Capture the cell that displays the provided text and extract its [x, y] central coordinate. 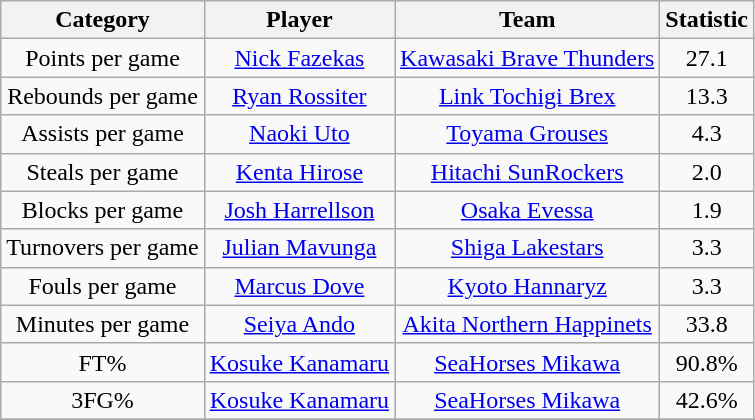
90.8% [707, 362]
Osaka Evessa [528, 210]
Link Tochigi Brex [528, 96]
27.1 [707, 58]
Akita Northern Happinets [528, 324]
Steals per game [102, 172]
Naoki Uto [299, 134]
Player [299, 20]
1.9 [707, 210]
FT% [102, 362]
Minutes per game [102, 324]
Kawasaki Brave Thunders [528, 58]
33.8 [707, 324]
Julian Mavunga [299, 248]
42.6% [707, 400]
Toyama Grouses [528, 134]
4.3 [707, 134]
2.0 [707, 172]
Hitachi SunRockers [528, 172]
Shiga Lakestars [528, 248]
Category [102, 20]
Josh Harrellson [299, 210]
3FG% [102, 400]
Kyoto Hannaryz [528, 286]
Team [528, 20]
Points per game [102, 58]
Turnovers per game [102, 248]
Marcus Dove [299, 286]
Assists per game [102, 134]
Seiya Ando [299, 324]
Rebounds per game [102, 96]
Nick Fazekas [299, 58]
Blocks per game [102, 210]
Statistic [707, 20]
Fouls per game [102, 286]
Ryan Rossiter [299, 96]
Kenta Hirose [299, 172]
13.3 [707, 96]
